Return the (X, Y) coordinate for the center point of the cell that contains the specified text.  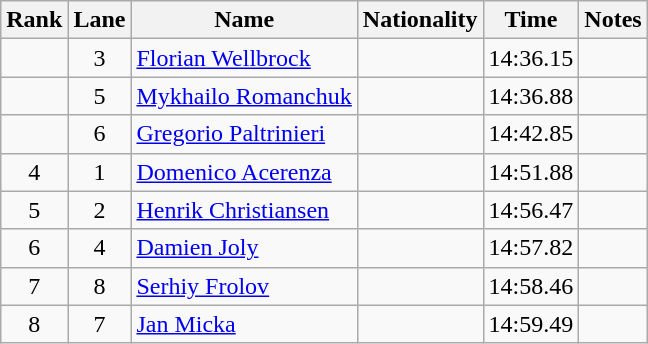
14:59.49 (531, 324)
Jan Micka (244, 324)
1 (100, 172)
14:36.88 (531, 96)
Florian Wellbrock (244, 58)
14:57.82 (531, 248)
2 (100, 210)
Gregorio Paltrinieri (244, 134)
14:42.85 (531, 134)
Nationality (420, 20)
Lane (100, 20)
Henrik Christiansen (244, 210)
14:58.46 (531, 286)
Domenico Acerenza (244, 172)
Notes (613, 20)
Rank (34, 20)
Name (244, 20)
3 (100, 58)
Damien Joly (244, 248)
Mykhailo Romanchuk (244, 96)
14:36.15 (531, 58)
14:51.88 (531, 172)
14:56.47 (531, 210)
Serhiy Frolov (244, 286)
Time (531, 20)
